Determine the [x, y] coordinate at the center of the cell enclosing the given text.  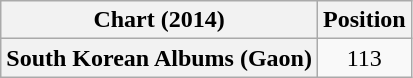
South Korean Albums (Gaon) [160, 58]
Position [364, 20]
113 [364, 58]
Chart (2014) [160, 20]
